Determine the [X, Y] coordinate at the center of the cell enclosing the given text.  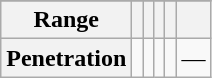
Range [66, 20]
— [194, 58]
Penetration [66, 58]
